Capture the cell that displays the provided text and extract its [x, y] central coordinate. 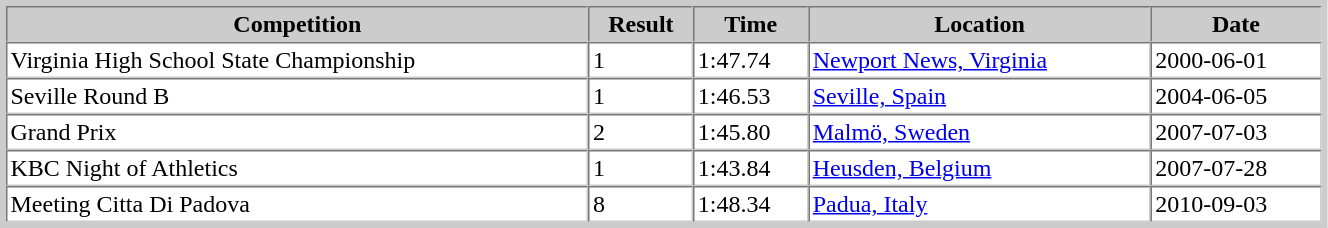
Newport News, Virginia [980, 60]
2004-06-05 [1236, 96]
Heusden, Belgium [980, 168]
Virginia High School State Championship [298, 60]
2 [642, 132]
2007-07-28 [1236, 168]
1:47.74 [750, 60]
KBC Night of Athletics [298, 168]
Grand Prix [298, 132]
Location [980, 24]
2007-07-03 [1236, 132]
Malmö, Sweden [980, 132]
Date [1236, 24]
Meeting Citta Di Padova [298, 204]
Result [642, 24]
Padua, Italy [980, 204]
Seville Round B [298, 96]
1:45.80 [750, 132]
Time [750, 24]
1:46.53 [750, 96]
8 [642, 204]
1:43.84 [750, 168]
1:48.34 [750, 204]
2000-06-01 [1236, 60]
Seville, Spain [980, 96]
Competition [298, 24]
2010-09-03 [1236, 204]
